Identify which cell holds the provided text, then report its [x, y] central coordinate. 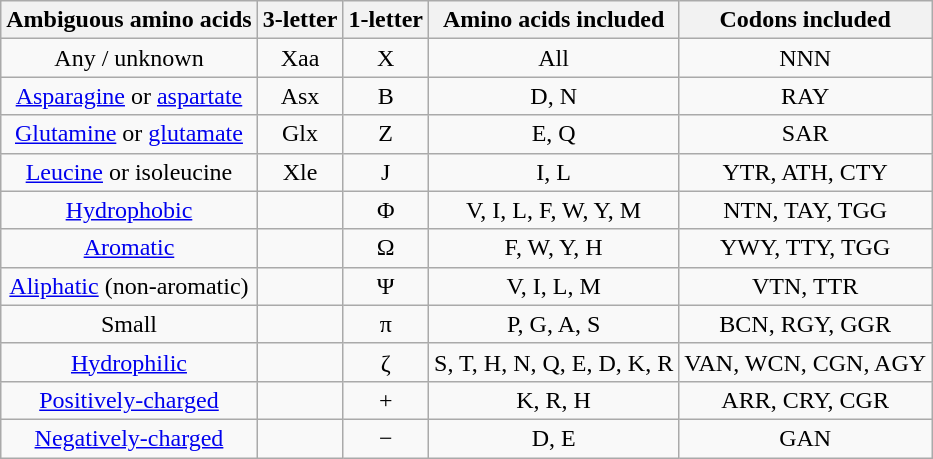
Codons included [806, 20]
Leucine or isoleucine [129, 172]
Glutamine or glutamate [129, 134]
V, I, L, M [554, 286]
Xle [300, 172]
E, Q [554, 134]
Aromatic [129, 248]
Asparagine or aspartate [129, 96]
Xaa [300, 58]
BCN, RGY, GGR [806, 324]
Ambiguous amino acids [129, 20]
Z [386, 134]
Amino acids included [554, 20]
ARR, CRY, CGR [806, 400]
D, E [554, 438]
ζ [386, 362]
All [554, 58]
J [386, 172]
Ω [386, 248]
+ [386, 400]
− [386, 438]
X [386, 58]
π [386, 324]
Hydrophobic [129, 210]
Asx [300, 96]
SAR [806, 134]
GAN [806, 438]
F, W, Y, H [554, 248]
Aliphatic (non-aromatic) [129, 286]
Small [129, 324]
NTN, TAY, TGG [806, 210]
V, I, L, F, W, Y, M [554, 210]
RAY [806, 96]
S, T, H, N, Q, E, D, K, R [554, 362]
Any / unknown [129, 58]
B [386, 96]
Positively-charged [129, 400]
VAN, WCN, CGN, AGY [806, 362]
P, G, A, S [554, 324]
Φ [386, 210]
Negatively-charged [129, 438]
Glx [300, 134]
K, R, H [554, 400]
YWY, TTY, TGG [806, 248]
I, L [554, 172]
YTR, ATH, CTY [806, 172]
NNN [806, 58]
Hydrophilic [129, 362]
VTN, TTR [806, 286]
D, N [554, 96]
Ψ [386, 286]
1-letter [386, 20]
3-letter [300, 20]
